Return the (x, y) coordinate for the center point of the cell that contains the specified text.  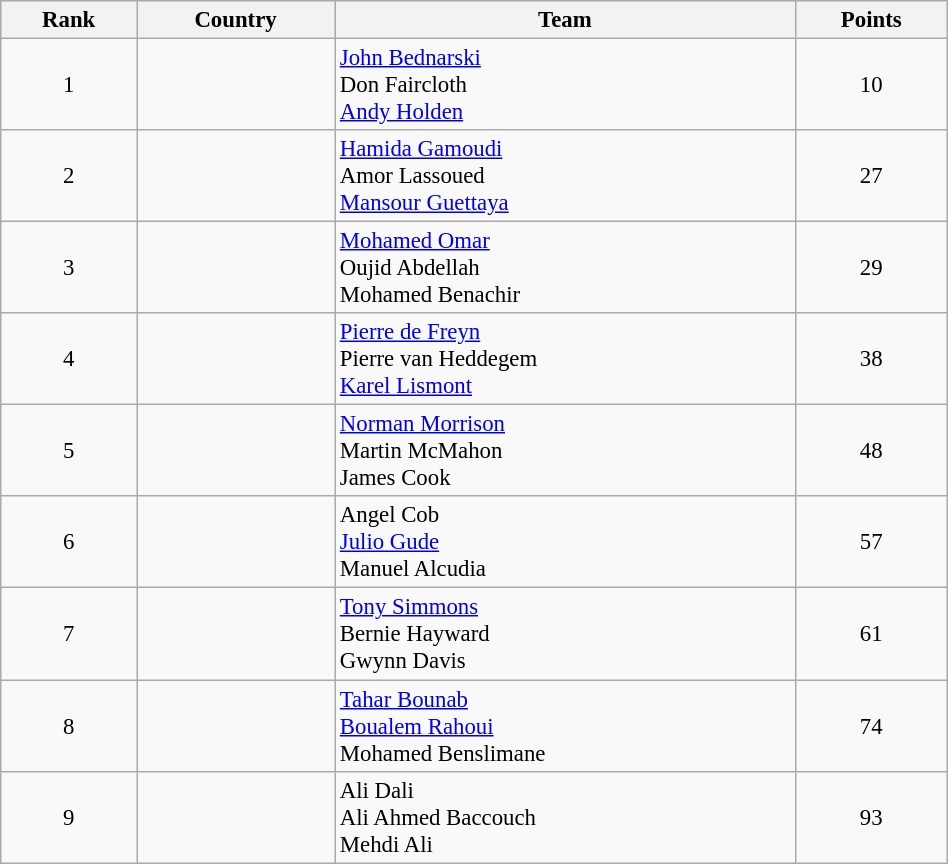
Tony SimmonsBernie HaywardGwynn Davis (564, 634)
Rank (69, 20)
Angel CobJulio GudeManuel Alcudia (564, 542)
48 (871, 451)
6 (69, 542)
5 (69, 451)
7 (69, 634)
Norman MorrisonMartin McMahonJames Cook (564, 451)
Tahar BounabBoualem RahouiMohamed Benslimane (564, 726)
74 (871, 726)
38 (871, 359)
Team (564, 20)
Country (236, 20)
1 (69, 85)
9 (69, 817)
Ali DaliAli Ahmed BaccouchMehdi Ali (564, 817)
Mohamed OmarOujid AbdellahMohamed Benachir (564, 268)
3 (69, 268)
29 (871, 268)
57 (871, 542)
2 (69, 176)
27 (871, 176)
4 (69, 359)
Pierre de FreynPierre van HeddegemKarel Lismont (564, 359)
8 (69, 726)
93 (871, 817)
John BednarskiDon FairclothAndy Holden (564, 85)
10 (871, 85)
Points (871, 20)
61 (871, 634)
Hamida GamoudiAmor LassouedMansour Guettaya (564, 176)
